Determine the (x, y) coordinate at the center of the cell enclosing the given text.  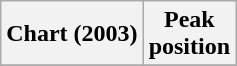
Chart (2003) (72, 34)
Peak position (189, 34)
